Scan for the cell matching the given text and deliver its [x, y] coordinate at center. 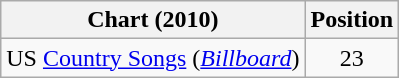
Position [352, 20]
23 [352, 58]
Chart (2010) [153, 20]
US Country Songs (Billboard) [153, 58]
